Extract the [X, Y] coordinate from the center of the cell holding the provided text.  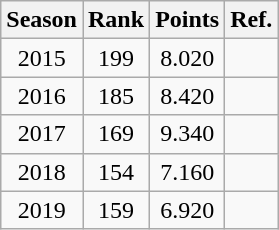
2017 [42, 134]
8.420 [188, 96]
2019 [42, 210]
Season [42, 20]
169 [116, 134]
2018 [42, 172]
2016 [42, 96]
154 [116, 172]
Points [188, 20]
185 [116, 96]
Rank [116, 20]
7.160 [188, 172]
9.340 [188, 134]
2015 [42, 58]
Ref. [252, 20]
6.920 [188, 210]
159 [116, 210]
199 [116, 58]
8.020 [188, 58]
